Determine the (x, y) coordinate at the center of the cell enclosing the given text.  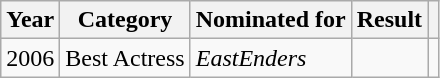
Nominated for (270, 20)
2006 (30, 58)
EastEnders (270, 58)
Best Actress (125, 58)
Result (389, 20)
Year (30, 20)
Category (125, 20)
